From the cell containing the given text, extract its center point as [x, y] coordinate. 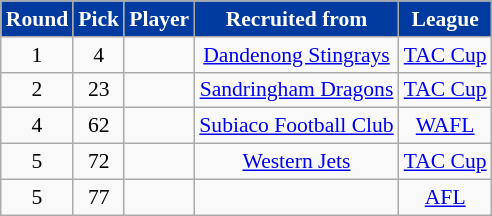
2 [38, 90]
72 [98, 162]
62 [98, 126]
1 [38, 55]
Subiaco Football Club [296, 126]
77 [98, 197]
Round [38, 19]
Pick [98, 19]
AFL [446, 197]
League [446, 19]
Western Jets [296, 162]
WAFL [446, 126]
23 [98, 90]
Sandringham Dragons [296, 90]
Recruited from [296, 19]
Dandenong Stingrays [296, 55]
Player [159, 19]
